Determine the [x, y] coordinate at the center of the cell enclosing the given text.  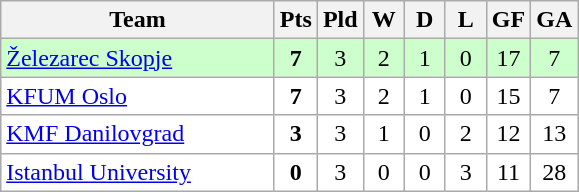
11 [508, 172]
L [466, 20]
13 [554, 134]
Pts [296, 20]
28 [554, 172]
12 [508, 134]
Pld [340, 20]
Team [138, 20]
GA [554, 20]
KMF Danilovgrad [138, 134]
Železarec Skopje [138, 58]
15 [508, 96]
W [384, 20]
GF [508, 20]
D [424, 20]
17 [508, 58]
Istanbul University [138, 172]
KFUM Oslo [138, 96]
